Pinpoint the cell where the given text exists, returning its [x, y] midpoint coordinate. 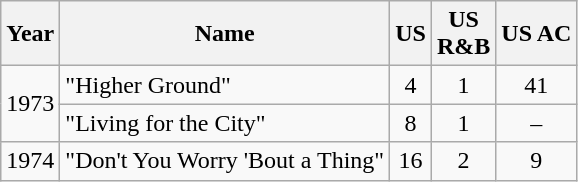
2 [463, 161]
16 [411, 161]
1974 [30, 161]
– [536, 123]
Year [30, 34]
4 [411, 85]
1973 [30, 104]
US [411, 34]
"Living for the City" [225, 123]
9 [536, 161]
"Don't You Worry 'Bout a Thing" [225, 161]
US AC [536, 34]
"Higher Ground" [225, 85]
Name [225, 34]
USR&B [463, 34]
8 [411, 123]
41 [536, 85]
